Provide the [x, y] coordinate of the cell's center where the given text is located.  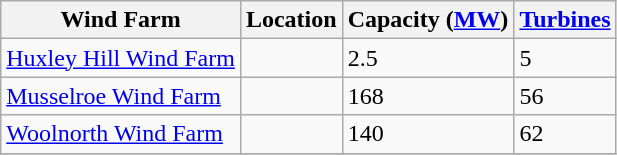
Huxley Hill Wind Farm [121, 58]
62 [565, 134]
Wind Farm [121, 20]
Location [291, 20]
Capacity (MW) [428, 20]
168 [428, 96]
2.5 [428, 58]
Woolnorth Wind Farm [121, 134]
140 [428, 134]
Musselroe Wind Farm [121, 96]
56 [565, 96]
5 [565, 58]
Turbines [565, 20]
